Provide the (X, Y) coordinate of the cell's center where the given text is located.  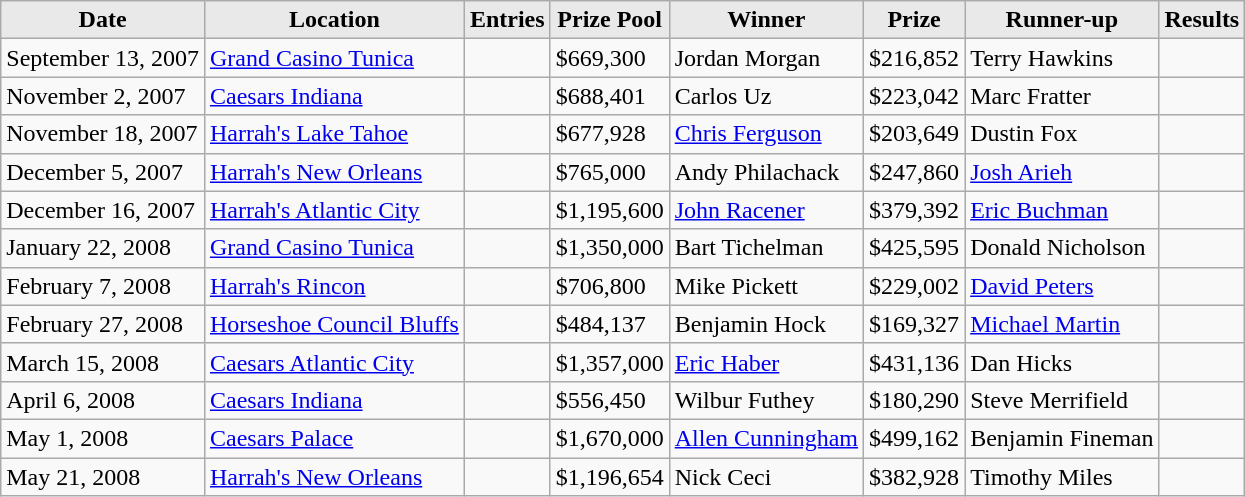
$1,357,000 (610, 362)
$169,327 (914, 324)
Location (334, 20)
Carlos Uz (766, 96)
$706,800 (610, 286)
$229,002 (914, 286)
Results (1202, 20)
February 7, 2008 (103, 286)
Josh Arieh (1062, 172)
December 16, 2007 (103, 210)
Donald Nicholson (1062, 248)
Winner (766, 20)
$484,137 (610, 324)
Runner-up (1062, 20)
$431,136 (914, 362)
Caesars Palace (334, 438)
$765,000 (610, 172)
$677,928 (610, 134)
November 18, 2007 (103, 134)
David Peters (1062, 286)
Prize Pool (610, 20)
April 6, 2008 (103, 400)
$180,290 (914, 400)
Michael Martin (1062, 324)
$499,162 (914, 438)
$379,392 (914, 210)
Date (103, 20)
Andy Philachack (766, 172)
$1,195,600 (610, 210)
Chris Ferguson (766, 134)
$1,350,000 (610, 248)
Nick Ceci (766, 477)
Timothy Miles (1062, 477)
$382,928 (914, 477)
Entries (507, 20)
Terry Hawkins (1062, 58)
Benjamin Fineman (1062, 438)
Steve Merrifield (1062, 400)
$203,649 (914, 134)
John Racener (766, 210)
December 5, 2007 (103, 172)
Harrah's Rincon (334, 286)
Eric Haber (766, 362)
September 13, 2007 (103, 58)
Caesars Atlantic City (334, 362)
Marc Fratter (1062, 96)
$669,300 (610, 58)
$223,042 (914, 96)
Allen Cunningham (766, 438)
$216,852 (914, 58)
Prize (914, 20)
Jordan Morgan (766, 58)
$1,196,654 (610, 477)
Mike Pickett (766, 286)
$247,860 (914, 172)
Harrah's Atlantic City (334, 210)
May 21, 2008 (103, 477)
Eric Buchman (1062, 210)
February 27, 2008 (103, 324)
May 1, 2008 (103, 438)
November 2, 2007 (103, 96)
$688,401 (610, 96)
Dustin Fox (1062, 134)
Harrah's Lake Tahoe (334, 134)
Bart Tichelman (766, 248)
March 15, 2008 (103, 362)
$425,595 (914, 248)
Dan Hicks (1062, 362)
$1,670,000 (610, 438)
Wilbur Futhey (766, 400)
$556,450 (610, 400)
January 22, 2008 (103, 248)
Horseshoe Council Bluffs (334, 324)
Benjamin Hock (766, 324)
